Detect which cell encompasses the target text, then output its (X, Y) center coordinate. 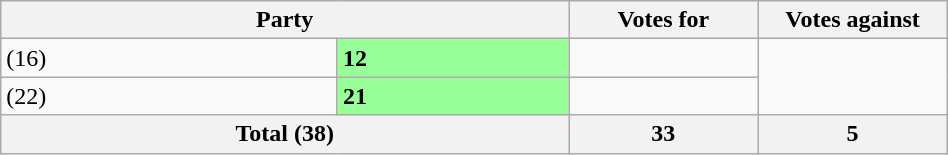
Total (38) (285, 134)
12 (452, 58)
33 (664, 134)
21 (452, 96)
Votes against (852, 20)
Party (285, 20)
Votes for (664, 20)
(16) (170, 58)
5 (852, 134)
(22) (170, 96)
